Provide the [x, y] coordinate of the cell's center where the given text is located.  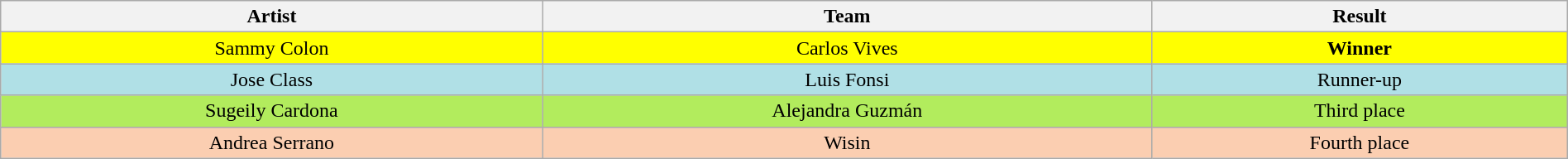
Fourth place [1360, 142]
Alejandra Guzmán [847, 111]
Sugeily Cardona [271, 111]
Sammy Colon [271, 48]
Carlos Vives [847, 48]
Jose Class [271, 79]
Luis Fonsi [847, 79]
Result [1360, 17]
Andrea Serrano [271, 142]
Third place [1360, 111]
Wisin [847, 142]
Artist [271, 17]
Winner [1360, 48]
Team [847, 17]
Runner-up [1360, 79]
